Identify which cell holds the provided text, then report its (x, y) central coordinate. 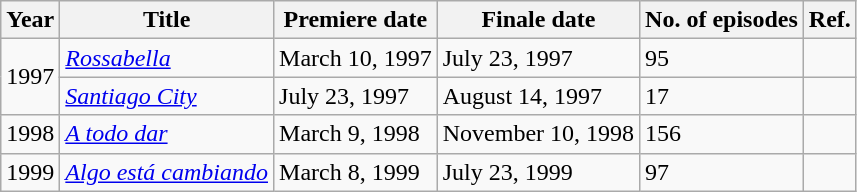
August 14, 1997 (538, 96)
July 23, 1999 (538, 172)
No. of episodes (722, 20)
Ref. (830, 20)
1999 (30, 172)
Title (167, 20)
Santiago City (167, 96)
March 8, 1999 (356, 172)
1998 (30, 134)
97 (722, 172)
Rossabella (167, 58)
March 10, 1997 (356, 58)
Year (30, 20)
1997 (30, 77)
95 (722, 58)
November 10, 1998 (538, 134)
156 (722, 134)
Premiere date (356, 20)
17 (722, 96)
A todo dar (167, 134)
March 9, 1998 (356, 134)
Algo está cambiando (167, 172)
Finale date (538, 20)
